For the text-containing cell, return its midpoint in (X, Y) coordinate format. 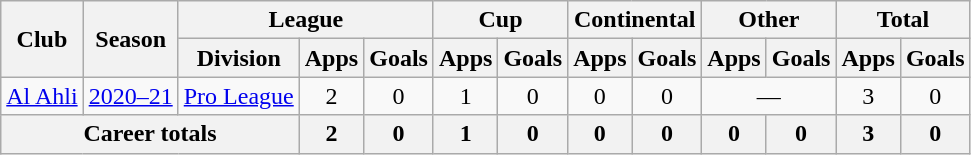
Career totals (150, 134)
Continental (635, 20)
Al Ahli (42, 96)
Cup (500, 20)
Season (130, 39)
Division (238, 58)
Other (769, 20)
— (769, 96)
2020–21 (130, 96)
Club (42, 39)
Total (903, 20)
Pro League (238, 96)
League (306, 20)
